Search for the cell housing the specified text and yield its [x, y] center coordinate. 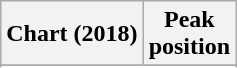
Chart (2018) [72, 34]
Peakposition [189, 34]
